Pinpoint the cell where the given text exists, returning its (X, Y) midpoint coordinate. 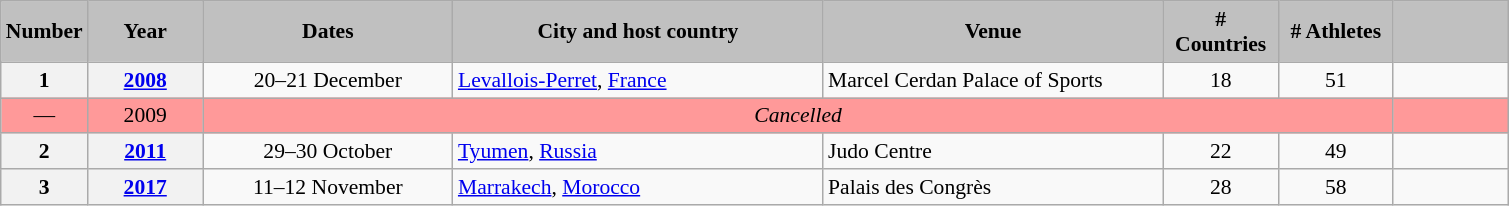
2017 (146, 187)
1 (44, 80)
51 (1336, 80)
2009 (146, 116)
11–12 November (328, 187)
# Countries (1220, 32)
18 (1220, 80)
3 (44, 187)
City and host country (638, 32)
49 (1336, 152)
2008 (146, 80)
Dates (328, 32)
29–30 October (328, 152)
Judo Centre (993, 152)
58 (1336, 187)
2 (44, 152)
Tyumen, Russia (638, 152)
Year (146, 32)
20–21 December (328, 80)
Marcel Cerdan Palace of Sports (993, 80)
28 (1220, 187)
22 (1220, 152)
Number (44, 32)
Levallois-Perret, France (638, 80)
— (44, 116)
Palais des Congrès (993, 187)
# Athletes (1336, 32)
Cancelled (798, 116)
Venue (993, 32)
2011 (146, 152)
Marrakech, Morocco (638, 187)
